For the text-containing cell, return its midpoint in (x, y) coordinate format. 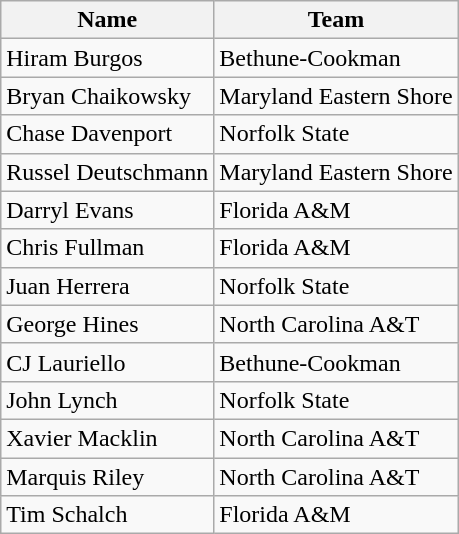
Juan Herrera (108, 286)
CJ Lauriello (108, 362)
John Lynch (108, 400)
Chase Davenport (108, 134)
Russel Deutschmann (108, 172)
Team (336, 20)
Bryan Chaikowsky (108, 96)
Tim Schalch (108, 515)
Name (108, 20)
Darryl Evans (108, 210)
Marquis Riley (108, 477)
Chris Fullman (108, 248)
Hiram Burgos (108, 58)
Xavier Macklin (108, 438)
George Hines (108, 324)
